Extract the [x, y] coordinate from the center of the cell holding the provided text.  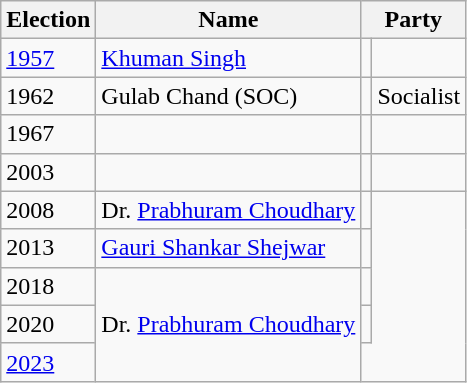
1967 [48, 134]
Gauri Shankar Shejwar [228, 248]
1957 [48, 58]
Socialist [419, 96]
Party [414, 20]
1962 [48, 96]
Election [48, 20]
2013 [48, 248]
Name [228, 20]
Gulab Chand (SOC) [228, 96]
2020 [48, 324]
2003 [48, 172]
Khuman Singh [228, 58]
2018 [48, 286]
2008 [48, 210]
2023 [48, 362]
